Provide the [X, Y] coordinate of the cell's center where the given text is located.  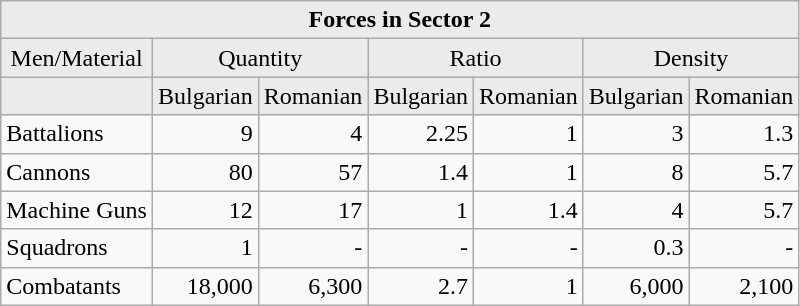
Quantity [260, 58]
Squadrons [77, 248]
Machine Guns [77, 210]
1.3 [744, 134]
17 [313, 210]
Forces in Sector 2 [400, 20]
57 [313, 172]
3 [636, 134]
6,300 [313, 286]
Density [690, 58]
6,000 [636, 286]
80 [205, 172]
2.7 [421, 286]
Ratio [476, 58]
Men/Material [77, 58]
Combatants [77, 286]
2,100 [744, 286]
Cannons [77, 172]
Battalions [77, 134]
8 [636, 172]
18,000 [205, 286]
12 [205, 210]
9 [205, 134]
2.25 [421, 134]
0.3 [636, 248]
